Return the [X, Y] coordinate for the center point of the cell that contains the specified text.  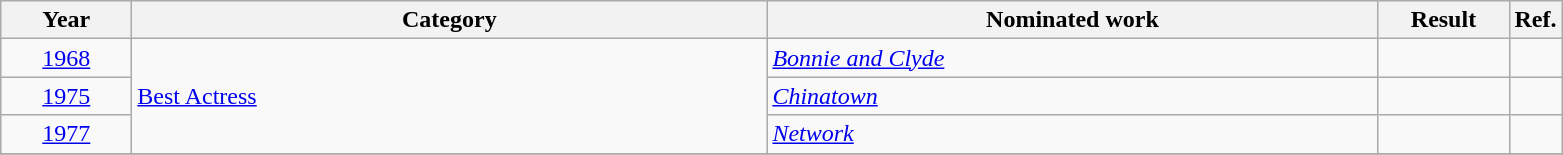
Bonnie and Clyde [1072, 58]
Category [450, 20]
Nominated work [1072, 20]
Year [66, 20]
Ref. [1536, 20]
Best Actress [450, 96]
1977 [66, 134]
Network [1072, 134]
Chinatown [1072, 96]
1968 [66, 58]
1975 [66, 96]
Result [1444, 20]
